Pinpoint the cell where the given text exists, returning its (X, Y) midpoint coordinate. 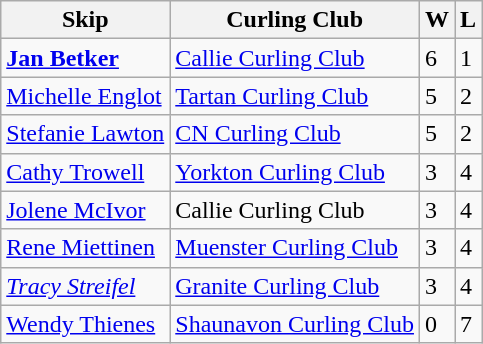
Wendy Thienes (86, 324)
Tracy Streifel (86, 286)
Curling Club (295, 20)
Granite Curling Club (295, 286)
0 (436, 324)
Shaunavon Curling Club (295, 324)
7 (468, 324)
L (468, 20)
CN Curling Club (295, 134)
Cathy Trowell (86, 172)
Yorkton Curling Club (295, 172)
Rene Miettinen (86, 248)
1 (468, 58)
Jan Betker (86, 58)
Tartan Curling Club (295, 96)
Jolene McIvor (86, 210)
Muenster Curling Club (295, 248)
6 (436, 58)
W (436, 20)
Michelle Englot (86, 96)
Stefanie Lawton (86, 134)
Skip (86, 20)
